Return the (x, y) coordinate for the center point of the cell that contains the specified text.  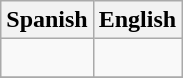
Spanish (47, 20)
English (137, 20)
